Search for the cell housing the specified text and yield its [x, y] center coordinate. 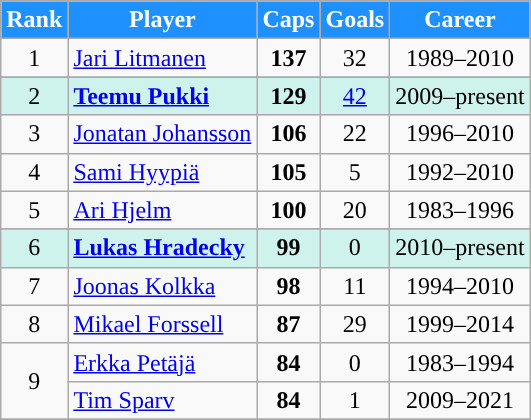
1989–2010 [460, 58]
11 [355, 286]
1983–1996 [460, 210]
7 [34, 286]
8 [34, 324]
100 [288, 210]
129 [288, 96]
2 [34, 96]
87 [288, 324]
Player [162, 20]
2009–present [460, 96]
1999–2014 [460, 324]
6 [34, 248]
Teemu Pukki [162, 96]
Ari Hjelm [162, 210]
98 [288, 286]
Erkka Petäjä [162, 362]
9 [34, 381]
1996–2010 [460, 134]
1983–1994 [460, 362]
32 [355, 58]
Goals [355, 20]
Tim Sparv [162, 400]
3 [34, 134]
Mikael Forssell [162, 324]
Career [460, 20]
Jonatan Johansson [162, 134]
2009–2021 [460, 400]
42 [355, 96]
22 [355, 134]
99 [288, 248]
1992–2010 [460, 172]
137 [288, 58]
Caps [288, 20]
105 [288, 172]
Jari Litmanen [162, 58]
1994–2010 [460, 286]
Sami Hyypiä [162, 172]
4 [34, 172]
106 [288, 134]
Lukas Hradecky [162, 248]
20 [355, 210]
2010–present [460, 248]
Rank [34, 20]
Joonas Kolkka [162, 286]
29 [355, 324]
